Return [X, Y] of the center of cell containing provided text 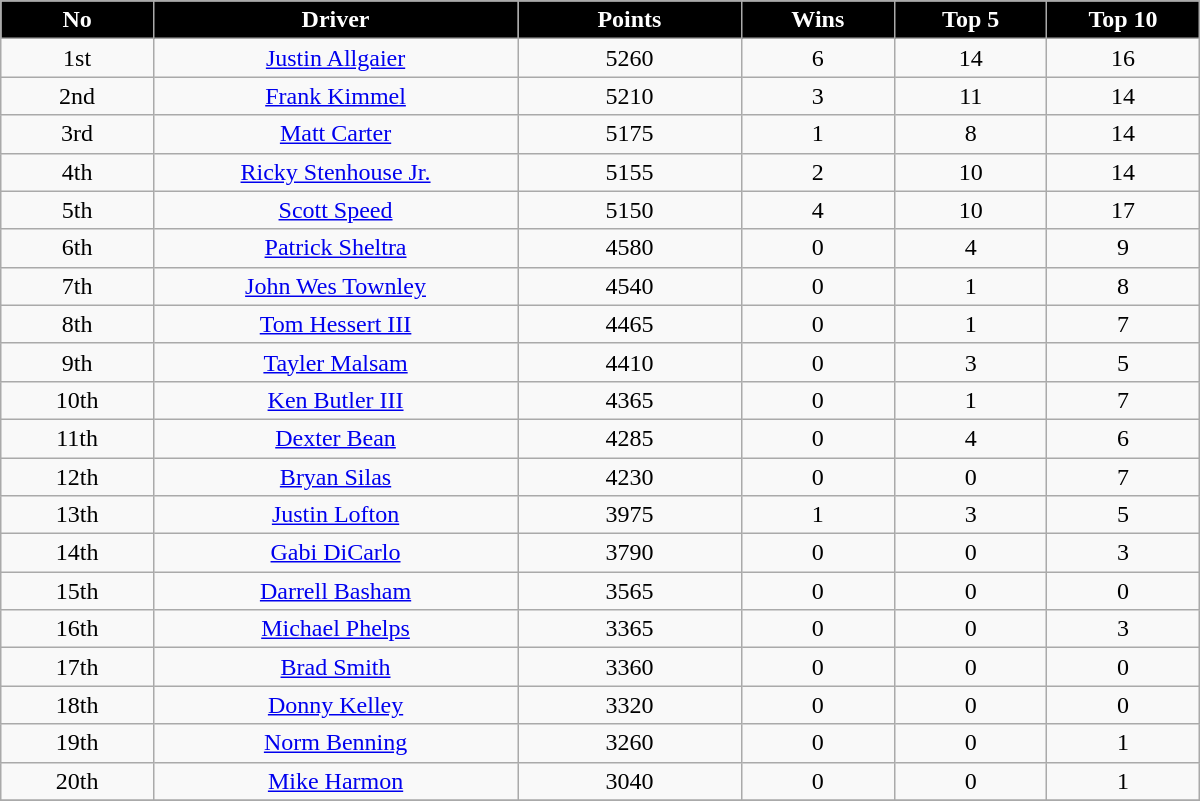
3790 [630, 553]
Dexter Bean [335, 438]
3320 [630, 705]
No [78, 20]
1st [78, 58]
Top 5 [971, 20]
10th [78, 400]
11th [78, 438]
17th [78, 667]
Brad Smith [335, 667]
3260 [630, 743]
9th [78, 362]
Darrell Basham [335, 591]
Ken Butler III [335, 400]
4465 [630, 324]
5260 [630, 58]
3040 [630, 781]
13th [78, 515]
Bryan Silas [335, 477]
4580 [630, 248]
15th [78, 591]
3975 [630, 515]
16 [1123, 58]
3365 [630, 629]
18th [78, 705]
3360 [630, 667]
20th [78, 781]
12th [78, 477]
Justin Allgaier [335, 58]
Scott Speed [335, 210]
2 [818, 172]
Michael Phelps [335, 629]
Norm Benning [335, 743]
4365 [630, 400]
3rd [78, 134]
Patrick Sheltra [335, 248]
Mike Harmon [335, 781]
Tom Hessert III [335, 324]
Ricky Stenhouse Jr. [335, 172]
16th [78, 629]
5150 [630, 210]
4230 [630, 477]
4th [78, 172]
9 [1123, 248]
Tayler Malsam [335, 362]
4285 [630, 438]
19th [78, 743]
14th [78, 553]
Frank Kimmel [335, 96]
11 [971, 96]
Gabi DiCarlo [335, 553]
Wins [818, 20]
Matt Carter [335, 134]
6th [78, 248]
5th [78, 210]
2nd [78, 96]
5175 [630, 134]
4410 [630, 362]
Donny Kelley [335, 705]
4540 [630, 286]
7th [78, 286]
Justin Lofton [335, 515]
17 [1123, 210]
5155 [630, 172]
8th [78, 324]
5210 [630, 96]
John Wes Townley [335, 286]
Driver [335, 20]
Points [630, 20]
Top 10 [1123, 20]
3565 [630, 591]
